Capture the cell that displays the provided text and extract its (x, y) central coordinate. 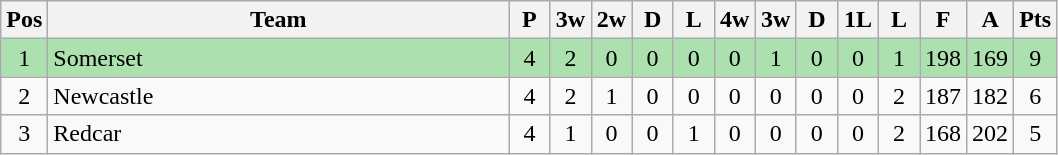
5 (1036, 134)
Pos (24, 20)
202 (990, 134)
2w (612, 20)
F (944, 20)
Team (278, 20)
Somerset (278, 58)
P (530, 20)
A (990, 20)
3 (24, 134)
168 (944, 134)
9 (1036, 58)
182 (990, 96)
169 (990, 58)
4w (734, 20)
Pts (1036, 20)
198 (944, 58)
6 (1036, 96)
Newcastle (278, 96)
187 (944, 96)
1L (858, 20)
Redcar (278, 134)
